Detect which cell encompasses the target text, then output its [x, y] center coordinate. 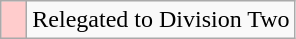
Relegated to Division Two [161, 20]
